Scan for the cell matching the given text and deliver its (X, Y) coordinate at center. 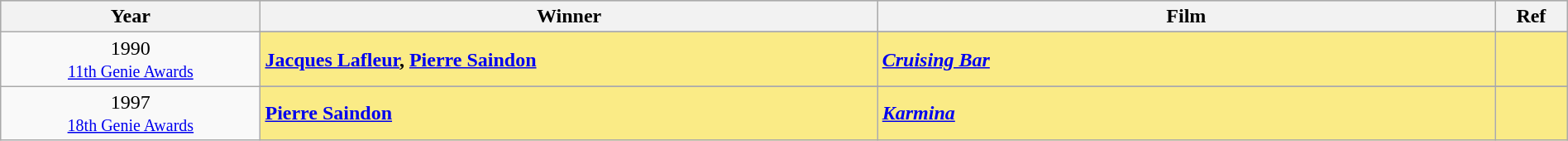
Ref (1532, 17)
Pierre Saindon (569, 113)
1990 11th Genie Awards (131, 60)
Winner (569, 17)
Film (1186, 17)
Year (131, 17)
1997 18th Genie Awards (131, 113)
Cruising Bar (1186, 60)
Jacques Lafleur, Pierre Saindon (569, 60)
Karmina (1186, 113)
